Capture the cell that displays the provided text and extract its (X, Y) central coordinate. 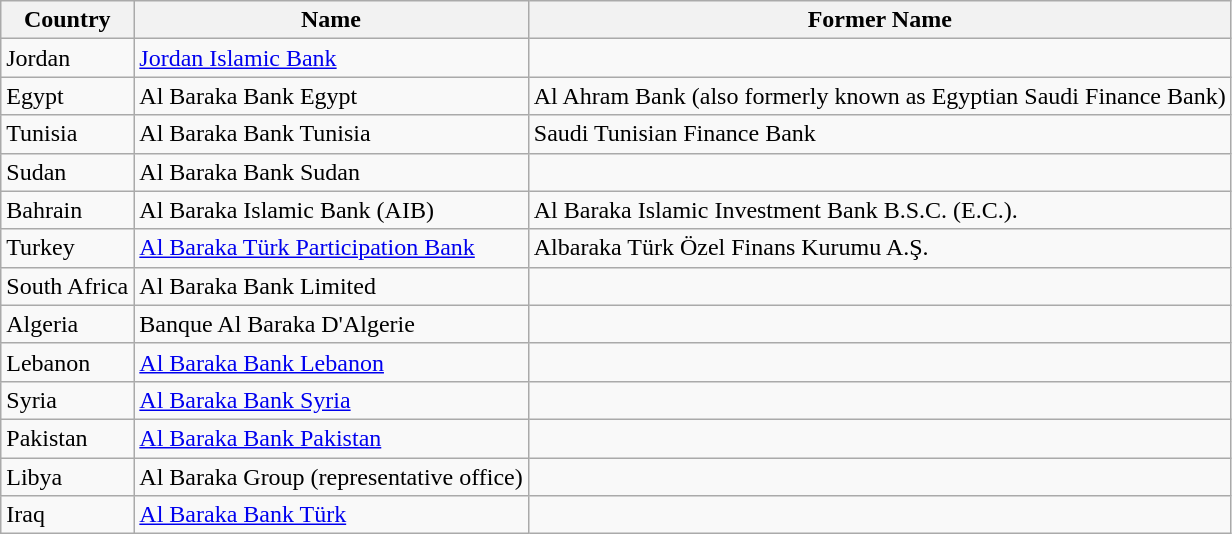
Al Baraka Bank Egypt (331, 96)
Al Baraka Bank Syria (331, 400)
Banque Al Baraka D'Algerie (331, 324)
Saudi Tunisian Finance Bank (880, 134)
Albaraka Türk Özel Finans Kurumu A.Ş. (880, 248)
Bahrain (68, 210)
Tunisia (68, 134)
Al Baraka Türk Participation Bank (331, 248)
Al Baraka Bank Limited (331, 286)
Jordan (68, 58)
Sudan (68, 172)
South Africa (68, 286)
Lebanon (68, 362)
Libya (68, 477)
Algeria (68, 324)
Al Baraka Islamic Bank (AIB) (331, 210)
Al Baraka Bank Sudan (331, 172)
Turkey (68, 248)
Syria (68, 400)
Pakistan (68, 438)
Al Baraka Bank Türk (331, 515)
Former Name (880, 20)
Name (331, 20)
Al Baraka Bank Lebanon (331, 362)
Al Baraka Bank Tunisia (331, 134)
Country (68, 20)
Al Baraka Bank Pakistan (331, 438)
Al Baraka Group (representative office) (331, 477)
Al Baraka Islamic Investment Bank B.S.C. (E.C.). (880, 210)
Jordan Islamic Bank (331, 58)
Al Ahram Bank (also formerly known as Egyptian Saudi Finance Bank) (880, 96)
Egypt (68, 96)
Iraq (68, 515)
